Extract the (X, Y) coordinate from the center of the cell holding the provided text.  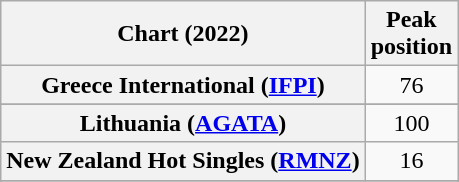
New Zealand Hot Singles (RMNZ) (183, 161)
16 (411, 161)
Greece International (IFPI) (183, 85)
76 (411, 85)
Peakposition (411, 34)
100 (411, 123)
Lithuania (AGATA) (183, 123)
Chart (2022) (183, 34)
